Return the [X, Y] coordinate for the center point of the cell that contains the specified text.  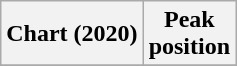
Peakposition [189, 34]
Chart (2020) [72, 34]
